Identify which cell holds the provided text, then report its (X, Y) central coordinate. 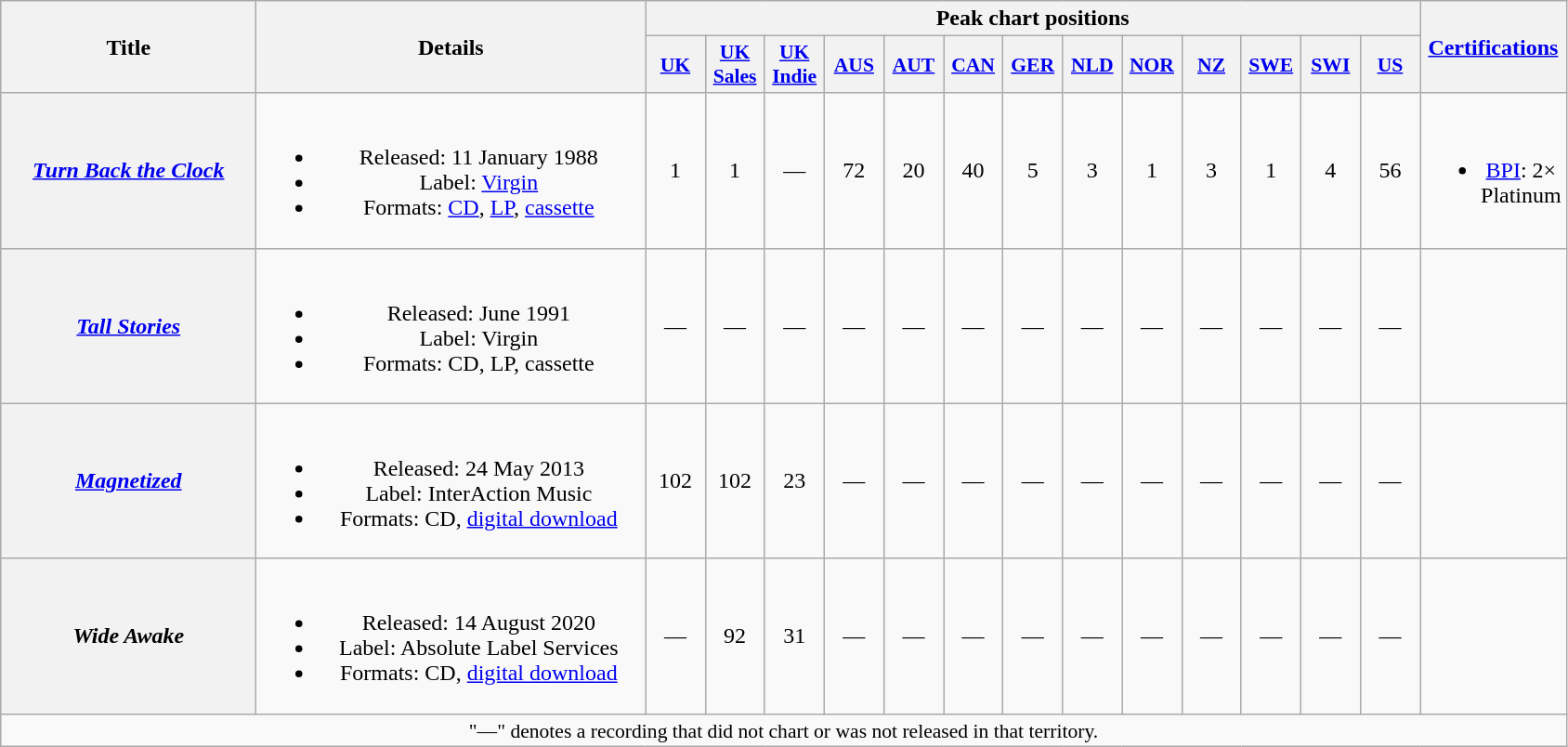
US (1390, 65)
Released: June 1991Label: VirginFormats: CD, LP, cassette (451, 325)
AUT (913, 65)
"—" denotes a recording that did not chart or was not released in that territory. (784, 730)
Title (128, 46)
Turn Back the Clock (128, 171)
Details (451, 46)
UK Indie (794, 65)
23 (794, 481)
92 (735, 636)
Magnetized (128, 481)
BPI: 2× Platinum (1493, 171)
NZ (1211, 65)
Released: 11 January 1988Label: VirginFormats: CD, LP, cassette (451, 171)
SWE (1271, 65)
Tall Stories (128, 325)
SWI (1330, 65)
31 (794, 636)
72 (854, 171)
20 (913, 171)
56 (1390, 171)
Certifications (1493, 46)
UK (675, 65)
Released: 24 May 2013Label: InterAction MusicFormats: CD, digital download (451, 481)
40 (973, 171)
Peak chart positions (1033, 19)
Released: 14 August 2020Label: Absolute Label ServicesFormats: CD, digital download (451, 636)
UK Sales (735, 65)
5 (1033, 171)
Wide Awake (128, 636)
CAN (973, 65)
NOR (1152, 65)
NLD (1092, 65)
4 (1330, 171)
AUS (854, 65)
GER (1033, 65)
